Capture the cell that displays the provided text and extract its (x, y) central coordinate. 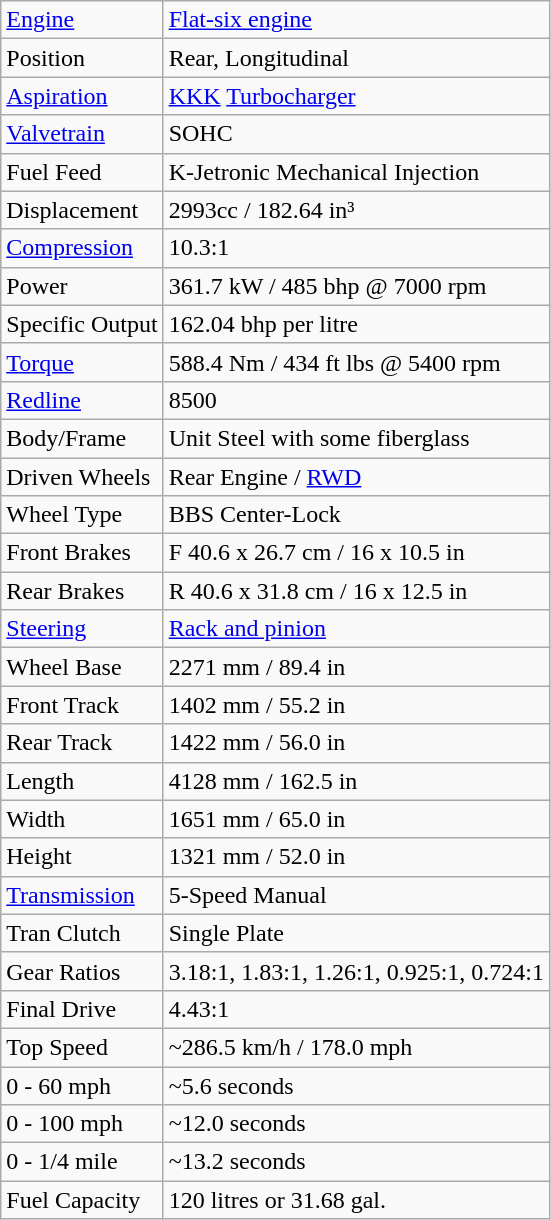
~286.5 km/h / 178.0 mph (356, 1047)
4.43:1 (356, 1009)
Length (82, 781)
F 40.6 x 26.7 cm / 16 x 10.5 in (356, 553)
Top Speed (82, 1047)
Single Plate (356, 933)
Aspiration (82, 96)
~12.0 seconds (356, 1124)
Engine (82, 20)
Displacement (82, 210)
Gear Ratios (82, 971)
Tran Clutch (82, 933)
BBS Center-Lock (356, 515)
Body/Frame (82, 438)
Rear Track (82, 743)
1422 mm / 56.0 in (356, 743)
Wheel Type (82, 515)
Flat-six engine (356, 20)
Unit Steel with some fiberglass (356, 438)
R 40.6 x 31.8 cm / 16 x 12.5 in (356, 591)
588.4 Nm / 434 ft lbs @ 5400 rpm (356, 362)
Wheel Base (82, 667)
0 - 1/4 mile (82, 1162)
2271 mm / 89.4 in (356, 667)
Front Track (82, 705)
Power (82, 286)
~13.2 seconds (356, 1162)
162.04 bhp per litre (356, 324)
Rear, Longitudinal (356, 58)
Height (82, 857)
3.18:1, 1.83:1, 1.26:1, 0.925:1, 0.724:1 (356, 971)
Final Drive (82, 1009)
1321 mm / 52.0 in (356, 857)
4128 mm / 162.5 in (356, 781)
8500 (356, 400)
Fuel Capacity (82, 1200)
Valvetrain (82, 134)
Specific Output (82, 324)
KKK Turbocharger (356, 96)
120 litres or 31.68 gal. (356, 1200)
Width (82, 819)
Rear Engine / RWD (356, 477)
~5.6 seconds (356, 1085)
1402 mm / 55.2 in (356, 705)
1651 mm / 65.0 in (356, 819)
Compression (82, 248)
Torque (82, 362)
Fuel Feed (82, 172)
Rack and pinion (356, 629)
Transmission (82, 895)
Front Brakes (82, 553)
Redline (82, 400)
5-Speed Manual (356, 895)
Steering (82, 629)
K-Jetronic Mechanical Injection (356, 172)
0 - 100 mph (82, 1124)
10.3:1 (356, 248)
Position (82, 58)
Driven Wheels (82, 477)
0 - 60 mph (82, 1085)
2993cc / 182.64 in³ (356, 210)
SOHC (356, 134)
Rear Brakes (82, 591)
361.7 kW / 485 bhp @ 7000 rpm (356, 286)
